Identify which cell holds the provided text, then report its (X, Y) central coordinate. 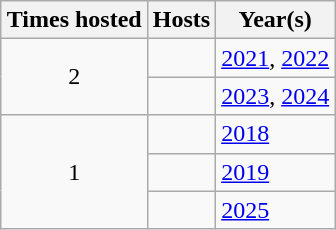
2 (74, 77)
2019 (276, 172)
1 (74, 172)
2023, 2024 (276, 96)
2018 (276, 134)
Year(s) (276, 20)
Times hosted (74, 20)
2021, 2022 (276, 58)
Hosts (181, 20)
2025 (276, 210)
